Detect which cell encompasses the target text, then output its (X, Y) center coordinate. 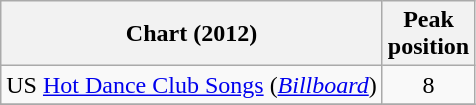
Peakposition (428, 34)
US Hot Dance Club Songs (Billboard) (192, 85)
Chart (2012) (192, 34)
8 (428, 85)
